Capture the cell that displays the provided text and extract its [x, y] central coordinate. 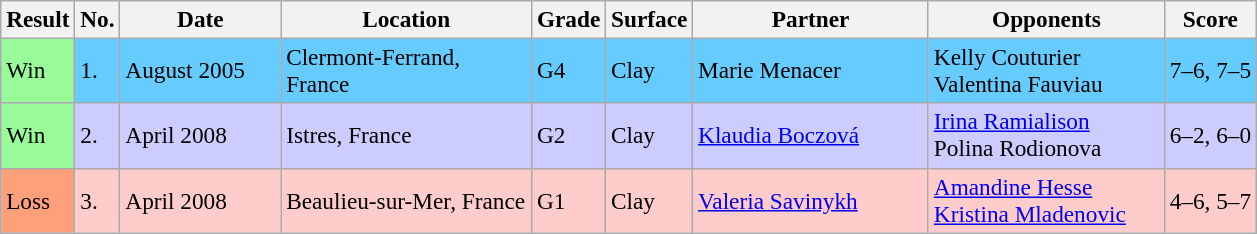
Date [200, 19]
6–2, 6–0 [1210, 136]
Loss [38, 200]
Partner [811, 19]
G1 [569, 200]
Amandine Hesse Kristina Mladenovic [1046, 200]
Location [406, 19]
Opponents [1046, 19]
Surface [650, 19]
G2 [569, 136]
4–6, 5–7 [1210, 200]
Score [1210, 19]
Grade [569, 19]
3. [98, 200]
Klaudia Boczová [811, 136]
Result [38, 19]
August 2005 [200, 70]
No. [98, 19]
Beaulieu-sur-Mer, France [406, 200]
Istres, France [406, 136]
Kelly Couturier Valentina Fauviau [1046, 70]
Marie Menacer [811, 70]
Valeria Savinykh [811, 200]
Irina Ramialison Polina Rodionova [1046, 136]
7–6, 7–5 [1210, 70]
1. [98, 70]
G4 [569, 70]
Clermont-Ferrand, France [406, 70]
2. [98, 136]
